Search for the cell housing the specified text and yield its (x, y) center coordinate. 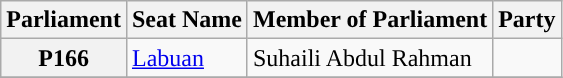
Suhaili Abdul Rahman (370, 58)
Party (527, 20)
P166 (64, 58)
Seat Name (186, 20)
Parliament (64, 20)
Member of Parliament (370, 20)
Labuan (186, 58)
